Extract the [X, Y] coordinate from the center of the cell holding the provided text.  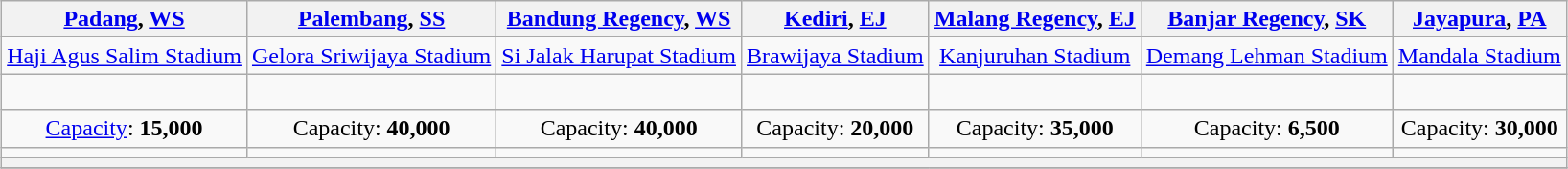
Capacity: 15,000 [125, 129]
Kanjuruhan Stadium [1035, 56]
Kediri, EJ [835, 19]
Brawijaya Stadium [835, 56]
Gelora Sriwijaya Stadium [371, 56]
Mandala Stadium [1480, 56]
Capacity: 20,000 [835, 129]
Capacity: 6,500 [1267, 129]
Bandung Regency, WS [619, 19]
Capacity: 35,000 [1035, 129]
Capacity: 30,000 [1480, 129]
Padang, WS [125, 19]
Jayapura, PA [1480, 19]
Haji Agus Salim Stadium [125, 56]
Si Jalak Harupat Stadium [619, 56]
Malang Regency, EJ [1035, 19]
Palembang, SS [371, 19]
Demang Lehman Stadium [1267, 56]
Banjar Regency, SK [1267, 19]
